Capture the cell that displays the provided text and extract its [x, y] central coordinate. 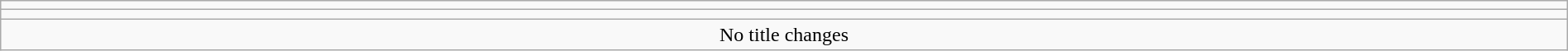
No title changes [784, 35]
